Search for the cell housing the specified text and yield its [X, Y] center coordinate. 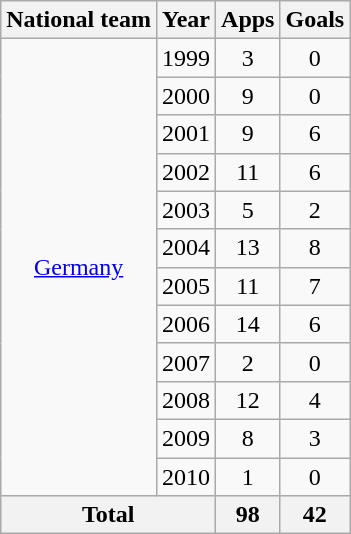
5 [248, 210]
14 [248, 324]
2006 [186, 324]
1 [248, 477]
13 [248, 248]
Total [108, 515]
2007 [186, 362]
2003 [186, 210]
42 [315, 515]
2004 [186, 248]
2001 [186, 134]
4 [315, 400]
Germany [79, 268]
2009 [186, 438]
2005 [186, 286]
1999 [186, 58]
2010 [186, 477]
98 [248, 515]
2002 [186, 172]
2000 [186, 96]
National team [79, 20]
Apps [248, 20]
7 [315, 286]
Year [186, 20]
12 [248, 400]
Goals [315, 20]
2008 [186, 400]
